Provide the (x, y) coordinate of the cell's center where the given text is located.  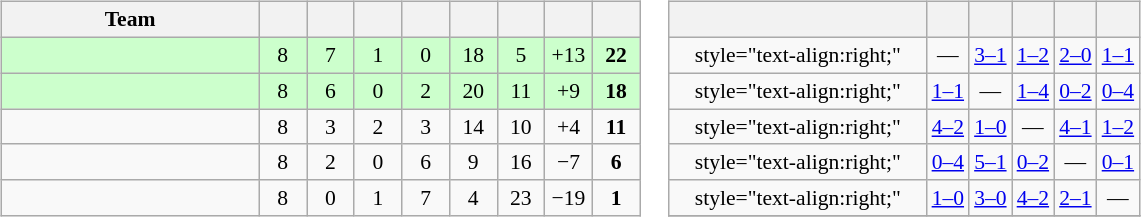
0–1 (1118, 162)
3–0 (990, 198)
2–0 (1076, 55)
22 (616, 55)
−19 (569, 198)
Team (130, 20)
3–1 (990, 55)
20 (473, 91)
5–1 (990, 162)
4–1 (1076, 127)
5 (521, 55)
10 (521, 127)
4 (473, 198)
+13 (569, 55)
23 (521, 198)
9 (473, 162)
16 (521, 162)
+9 (569, 91)
2–1 (1076, 198)
−7 (569, 162)
1–4 (1034, 91)
+4 (569, 127)
14 (473, 127)
